For the text-containing cell, return its midpoint in [x, y] coordinate format. 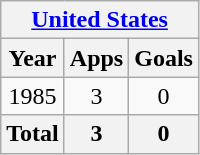
United States [100, 20]
Total [33, 134]
Goals [164, 58]
Year [33, 58]
Apps [96, 58]
1985 [33, 96]
